Locate the cell with the specified text and output its [X, Y] center coordinate. 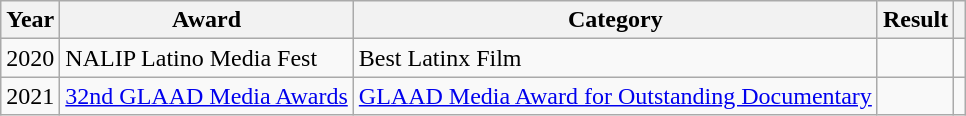
32nd GLAAD Media Awards [206, 96]
Award [206, 20]
GLAAD Media Award for Outstanding Documentary [615, 96]
Best Latinx Film [615, 58]
Year [30, 20]
Result [915, 20]
2020 [30, 58]
Category [615, 20]
2021 [30, 96]
NALIP Latino Media Fest [206, 58]
